Return (X, Y) of the center of cell containing provided text 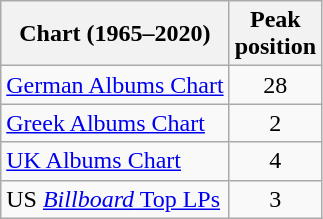
German Albums Chart (115, 85)
4 (275, 161)
Peakposition (275, 34)
2 (275, 123)
US Billboard Top LPs (115, 199)
UK Albums Chart (115, 161)
Greek Albums Chart (115, 123)
28 (275, 85)
3 (275, 199)
Chart (1965–2020) (115, 34)
